Find where the given text appears and provide that cell's center as [X, Y] coordinate. 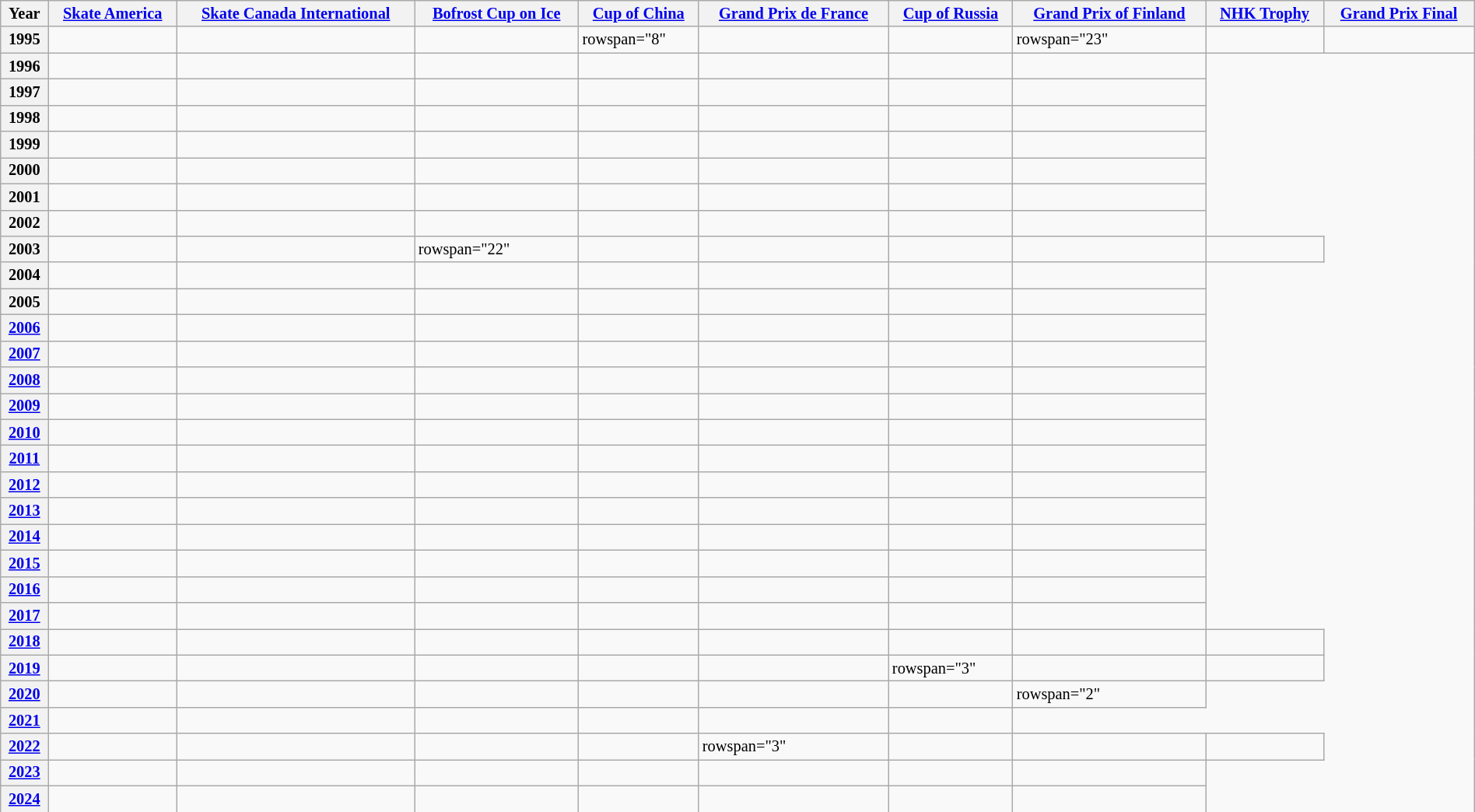
2016 [25, 590]
2002 [25, 223]
Skate Canada International [296, 13]
Bofrost Cup on Ice [496, 13]
2011 [25, 458]
1999 [25, 145]
2006 [25, 327]
2010 [25, 432]
1997 [25, 92]
2023 [25, 772]
NHK Trophy [1265, 13]
2000 [25, 170]
2005 [25, 302]
1995 [25, 40]
2024 [25, 799]
2018 [25, 642]
rowspan="8" [639, 40]
Skate America [113, 13]
Grand Prix Final [1399, 13]
Year [25, 13]
2019 [25, 668]
2020 [25, 694]
Grand Prix de France [794, 13]
rowspan="23" [1109, 40]
2009 [25, 406]
2012 [25, 485]
Cup of China [639, 13]
2007 [25, 354]
2013 [25, 511]
2004 [25, 275]
2003 [25, 249]
2014 [25, 537]
2001 [25, 197]
1998 [25, 118]
2022 [25, 747]
2015 [25, 563]
2021 [25, 720]
2017 [25, 615]
rowspan="2" [1109, 694]
2008 [25, 380]
1996 [25, 66]
Cup of Russia [951, 13]
Grand Prix of Finland [1109, 13]
rowspan="22" [496, 249]
